Identify which cell holds the provided text, then report its [x, y] central coordinate. 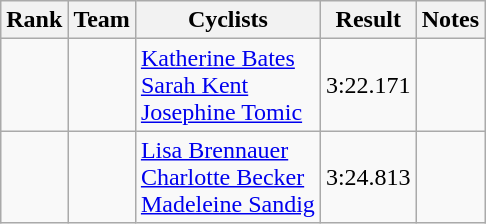
3:22.171 [368, 85]
Notes [450, 20]
Rank [34, 20]
Team [102, 20]
Cyclists [228, 20]
Result [368, 20]
Katherine BatesSarah KentJosephine Tomic [228, 85]
3:24.813 [368, 177]
Lisa BrennauerCharlotte BeckerMadeleine Sandig [228, 177]
